Pinpoint the cell where the given text exists, returning its (X, Y) midpoint coordinate. 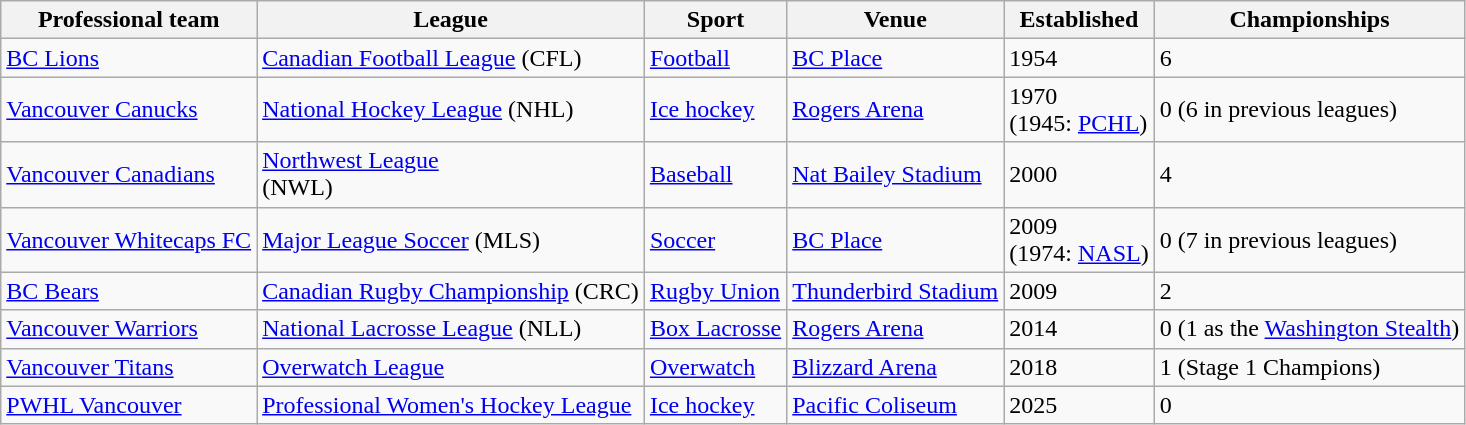
2000 (1079, 174)
Canadian Rugby Championship (CRC) (451, 291)
Vancouver Canucks (129, 110)
Canadian Football League (CFL) (451, 58)
4 (1310, 174)
Professional team (129, 20)
1970(1945: PCHL) (1079, 110)
2014 (1079, 329)
2009(1974: NASL) (1079, 240)
Major League Soccer (MLS) (451, 240)
2018 (1079, 367)
1954 (1079, 58)
Sport (715, 20)
Vancouver Titans (129, 367)
Blizzard Arena (896, 367)
Overwatch League (451, 367)
Soccer (715, 240)
2025 (1079, 405)
Box Lacrosse (715, 329)
0 (6 in previous leagues) (1310, 110)
Overwatch (715, 367)
Rugby Union (715, 291)
0 (7 in previous leagues) (1310, 240)
Established (1079, 20)
Vancouver Whitecaps FC (129, 240)
Thunderbird Stadium (896, 291)
1 (Stage 1 Champions) (1310, 367)
Vancouver Canadians (129, 174)
Football (715, 58)
Northwest League(NWL) (451, 174)
Baseball (715, 174)
Venue (896, 20)
0 (1 as the Washington Stealth) (1310, 329)
League (451, 20)
0 (1310, 405)
2009 (1079, 291)
National Hockey League (NHL) (451, 110)
National Lacrosse League (NLL) (451, 329)
BC Bears (129, 291)
2 (1310, 291)
Vancouver Warriors (129, 329)
Championships (1310, 20)
Professional Women's Hockey League (451, 405)
BC Lions (129, 58)
PWHL Vancouver (129, 405)
Nat Bailey Stadium (896, 174)
Pacific Coliseum (896, 405)
6 (1310, 58)
